Search for the cell housing the specified text and yield its [X, Y] center coordinate. 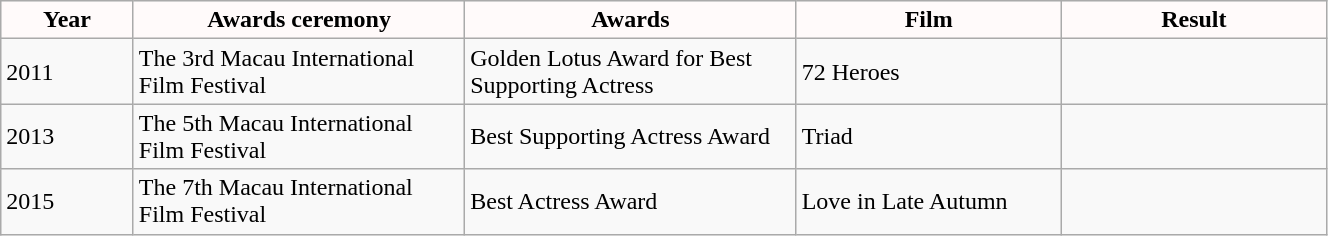
The 7th Macau International Film Festival [298, 202]
2011 [68, 72]
Result [1194, 20]
The 5th Macau International Film Festival [298, 136]
Awards [630, 20]
2013 [68, 136]
Love in Late Autumn [928, 202]
2015 [68, 202]
72 Heroes [928, 72]
Film [928, 20]
Best Actress Award [630, 202]
Triad [928, 136]
Year [68, 20]
Best Supporting Actress Award [630, 136]
Golden Lotus Award for Best Supporting Actress [630, 72]
The 3rd Macau International Film Festival [298, 72]
Awards ceremony [298, 20]
